Return the [x, y] coordinate for the center point of the cell that contains the specified text.  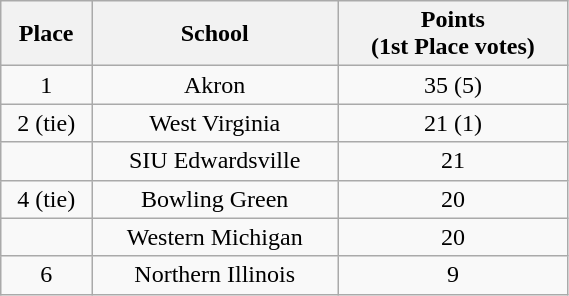
Western Michigan [215, 237]
Bowling Green [215, 199]
21 [453, 161]
6 [46, 275]
West Virginia [215, 123]
Place [46, 34]
Points(1st Place votes) [453, 34]
SIU Edwardsville [215, 161]
School [215, 34]
1 [46, 85]
9 [453, 275]
21 (1) [453, 123]
35 (5) [453, 85]
Akron [215, 85]
4 (tie) [46, 199]
2 (tie) [46, 123]
Northern Illinois [215, 275]
